Find where the given text appears and provide that cell's center as (X, Y) coordinate. 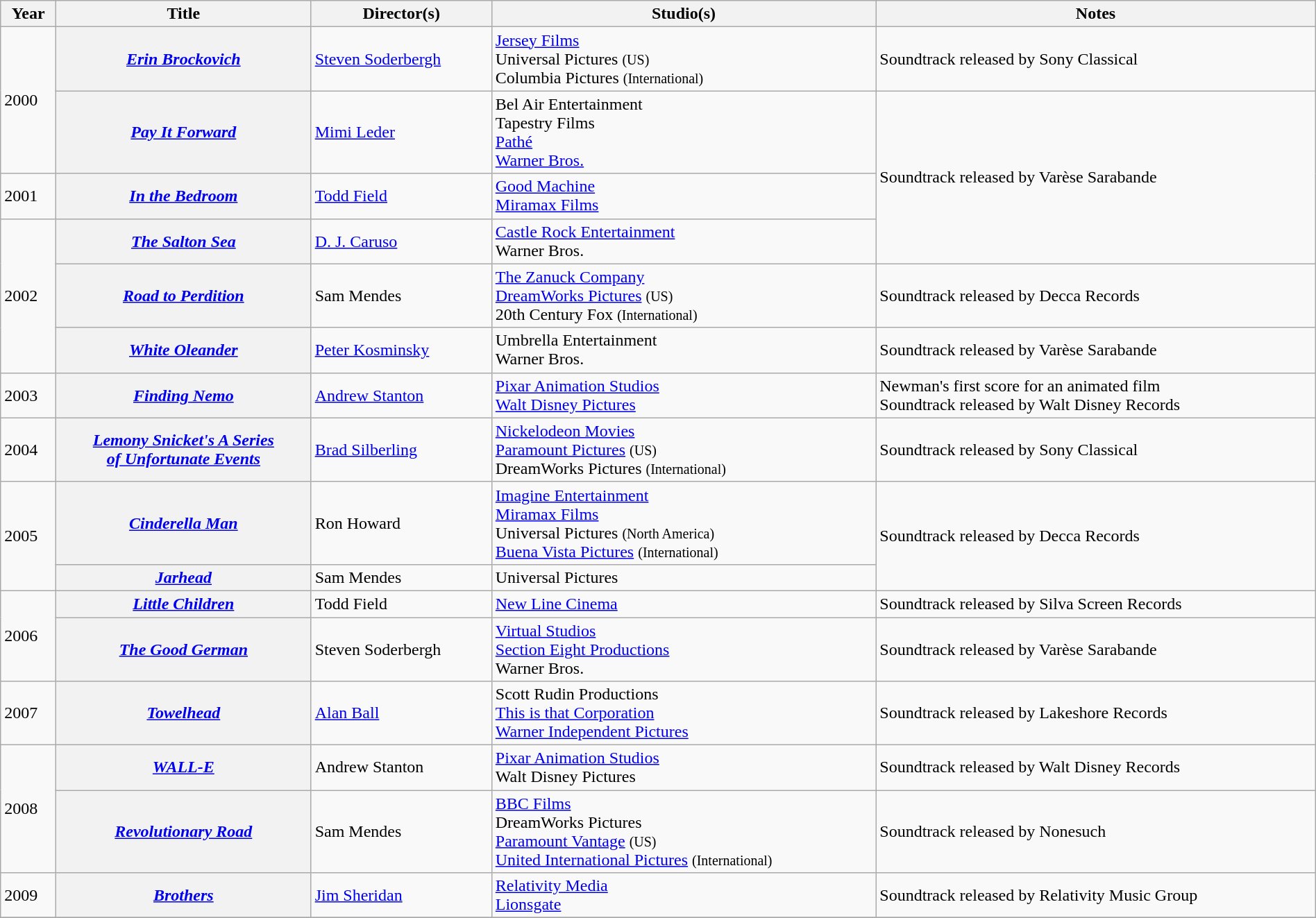
BBC FilmsDreamWorks PicturesParamount Vantage (US)United International Pictures (International) (684, 831)
2008 (28, 809)
Soundtrack released by Lakeshore Records (1095, 713)
Alan Ball (401, 713)
Little Children (184, 604)
2003 (28, 396)
2005 (28, 536)
White Oleander (184, 350)
The Good German (184, 649)
Mimi Leder (401, 132)
2006 (28, 636)
Title (184, 14)
Nickelodeon MoviesParamount Pictures (US)DreamWorks Pictures (International) (684, 450)
Brad Silberling (401, 450)
Lemony Snicket's A Seriesof Unfortunate Events (184, 450)
Bel Air EntertainmentTapestry FilmsPathéWarner Bros. (684, 132)
Imagine EntertainmentMiramax FilmsUniversal Pictures (North America)Buena Vista Pictures (International) (684, 523)
Revolutionary Road (184, 831)
Ron Howard (401, 523)
Newman's first score for an animated filmSoundtrack released by Walt Disney Records (1095, 396)
2004 (28, 450)
D. J. Caruso (401, 241)
Road to Perdition (184, 296)
Peter Kosminsky (401, 350)
Studio(s) (684, 14)
Towelhead (184, 713)
Brothers (184, 895)
Year (28, 14)
Soundtrack released by Relativity Music Group (1095, 895)
WALL-E (184, 767)
Finding Nemo (184, 396)
Cinderella Man (184, 523)
2009 (28, 895)
Soundtrack released by Walt Disney Records (1095, 767)
Umbrella EntertainmentWarner Bros. (684, 350)
Good MachineMiramax Films (684, 196)
New Line Cinema (684, 604)
Virtual StudiosSection Eight ProductionsWarner Bros. (684, 649)
Notes (1095, 14)
The Zanuck CompanyDreamWorks Pictures (US)20th Century Fox (International) (684, 296)
Pay It Forward (184, 132)
Jarhead (184, 577)
Director(s) (401, 14)
Castle Rock EntertainmentWarner Bros. (684, 241)
2001 (28, 196)
Universal Pictures (684, 577)
Jersey FilmsUniversal Pictures (US)Columbia Pictures (International) (684, 59)
2007 (28, 713)
2000 (28, 100)
The Salton Sea (184, 241)
Jim Sheridan (401, 895)
Erin Brockovich (184, 59)
In the Bedroom (184, 196)
Soundtrack released by Nonesuch (1095, 831)
Relativity MediaLionsgate (684, 895)
2002 (28, 296)
Soundtrack released by Silva Screen Records (1095, 604)
Scott Rudin ProductionsThis is that CorporationWarner Independent Pictures (684, 713)
